Determine the [X, Y] coordinate at the center of the cell enclosing the given text.  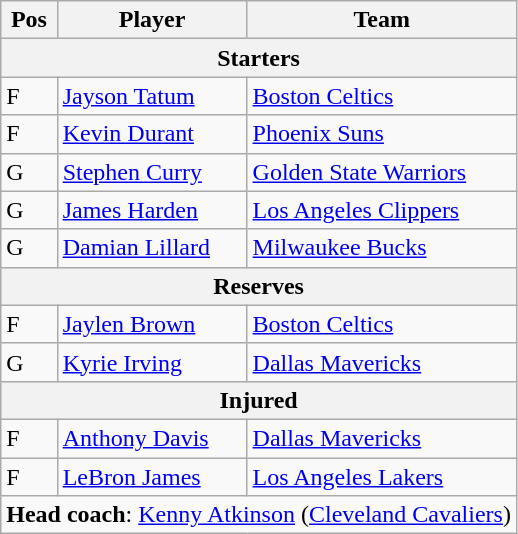
Phoenix Suns [382, 134]
Anthony Davis [152, 438]
Golden State Warriors [382, 172]
Reserves [259, 286]
Los Angeles Lakers [382, 477]
LeBron James [152, 477]
Damian Lillard [152, 248]
Starters [259, 58]
Player [152, 20]
Stephen Curry [152, 172]
Jaylen Brown [152, 324]
Team [382, 20]
Injured [259, 400]
Head coach: Kenny Atkinson (Cleveland Cavaliers) [259, 515]
Jayson Tatum [152, 96]
Los Angeles Clippers [382, 210]
Milwaukee Bucks [382, 248]
James Harden [152, 210]
Kyrie Irving [152, 362]
Kevin Durant [152, 134]
Pos [29, 20]
